Pinpoint the cell where the given text exists, returning its (x, y) midpoint coordinate. 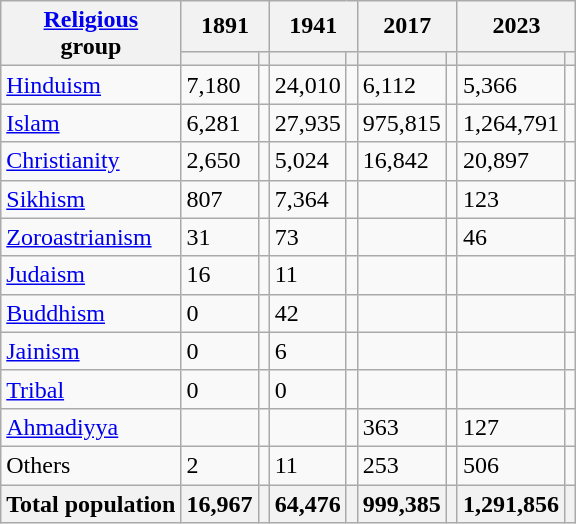
123 (510, 199)
363 (402, 427)
24,010 (308, 85)
6,112 (402, 85)
807 (220, 199)
73 (308, 237)
6,281 (220, 123)
Islam (91, 123)
Zoroastrianism (91, 237)
Judaism (91, 275)
Jainism (91, 351)
16,842 (402, 161)
975,815 (402, 123)
2 (220, 465)
27,935 (308, 123)
5,366 (510, 85)
Sikhism (91, 199)
253 (402, 465)
20,897 (510, 161)
1941 (313, 26)
1,291,856 (510, 503)
5,024 (308, 161)
31 (220, 237)
46 (510, 237)
7,364 (308, 199)
Others (91, 465)
127 (510, 427)
7,180 (220, 85)
Buddhism (91, 313)
999,385 (402, 503)
Tribal (91, 389)
Ahmadiyya (91, 427)
16 (220, 275)
Religiousgroup (91, 34)
42 (308, 313)
2017 (407, 26)
Hinduism (91, 85)
506 (510, 465)
2,650 (220, 161)
64,476 (308, 503)
Christianity (91, 161)
6 (308, 351)
1,264,791 (510, 123)
1891 (225, 26)
Total population (91, 503)
16,967 (220, 503)
2023 (516, 26)
